From the cell containing the given text, extract its center point as [x, y] coordinate. 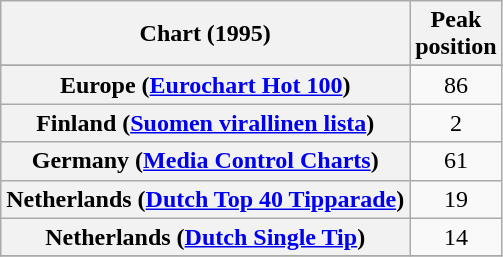
Netherlands (Dutch Single Tip) [206, 237]
Germany (Media Control Charts) [206, 161]
Peakposition [456, 34]
2 [456, 123]
Chart (1995) [206, 34]
Europe (Eurochart Hot 100) [206, 85]
61 [456, 161]
Finland (Suomen virallinen lista) [206, 123]
Netherlands (Dutch Top 40 Tipparade) [206, 199]
14 [456, 237]
86 [456, 85]
19 [456, 199]
